Find where the given text appears and provide that cell's center as (X, Y) coordinate. 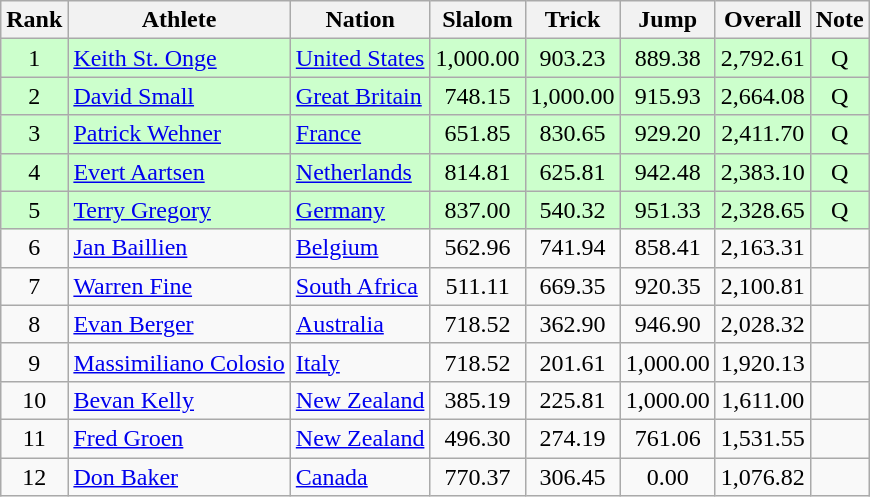
201.61 (572, 362)
United States (360, 58)
942.48 (668, 172)
9 (34, 362)
2,028.32 (762, 324)
274.19 (572, 438)
Canada (360, 477)
David Small (179, 96)
Note (840, 20)
Belgium (360, 248)
Trick (572, 20)
770.37 (478, 477)
Don Baker (179, 477)
903.23 (572, 58)
South Africa (360, 286)
3 (34, 134)
748.15 (478, 96)
651.85 (478, 134)
1,076.82 (762, 477)
10 (34, 400)
306.45 (572, 477)
2,328.65 (762, 210)
2 (34, 96)
Evert Aartsen (179, 172)
Slalom (478, 20)
540.32 (572, 210)
1,611.00 (762, 400)
Overall (762, 20)
511.11 (478, 286)
Warren Fine (179, 286)
5 (34, 210)
Fred Groen (179, 438)
Germany (360, 210)
929.20 (668, 134)
915.93 (668, 96)
837.00 (478, 210)
225.81 (572, 400)
Netherlands (360, 172)
625.81 (572, 172)
761.06 (668, 438)
Massimiliano Colosio (179, 362)
Patrick Wehner (179, 134)
946.90 (668, 324)
385.19 (478, 400)
814.81 (478, 172)
Jump (668, 20)
951.33 (668, 210)
889.38 (668, 58)
4 (34, 172)
2,792.61 (762, 58)
2,163.31 (762, 248)
Bevan Kelly (179, 400)
Terry Gregory (179, 210)
741.94 (572, 248)
Evan Berger (179, 324)
Great Britain (360, 96)
Nation (360, 20)
11 (34, 438)
858.41 (668, 248)
6 (34, 248)
2,411.70 (762, 134)
Italy (360, 362)
2,664.08 (762, 96)
Keith St. Onge (179, 58)
496.30 (478, 438)
920.35 (668, 286)
France (360, 134)
669.35 (572, 286)
Athlete (179, 20)
562.96 (478, 248)
12 (34, 477)
362.90 (572, 324)
0.00 (668, 477)
830.65 (572, 134)
Australia (360, 324)
2,383.10 (762, 172)
1,920.13 (762, 362)
1,531.55 (762, 438)
7 (34, 286)
2,100.81 (762, 286)
Jan Baillien (179, 248)
Rank (34, 20)
1 (34, 58)
8 (34, 324)
